Search for the cell housing the specified text and yield its (X, Y) center coordinate. 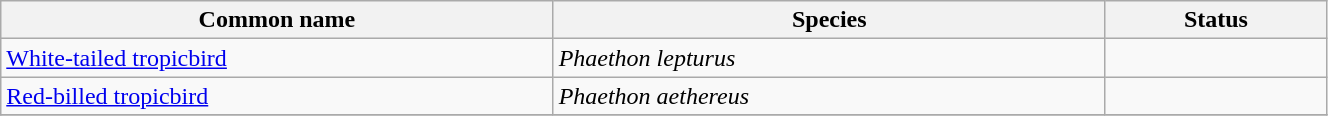
White-tailed tropicbird (277, 58)
Red-billed tropicbird (277, 96)
Common name (277, 20)
Phaethon aethereus (829, 96)
Species (829, 20)
Phaethon lepturus (829, 58)
Status (1216, 20)
